Extract the (x, y) coordinate from the center of the cell holding the provided text.  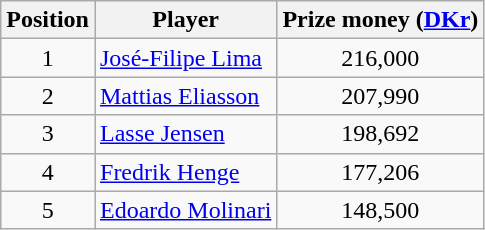
Lasse Jensen (185, 134)
5 (48, 210)
Mattias Eliasson (185, 96)
Fredrik Henge (185, 172)
4 (48, 172)
177,206 (380, 172)
1 (48, 58)
2 (48, 96)
Prize money (DKr) (380, 20)
148,500 (380, 210)
Player (185, 20)
José-Filipe Lima (185, 58)
216,000 (380, 58)
3 (48, 134)
Position (48, 20)
207,990 (380, 96)
Edoardo Molinari (185, 210)
198,692 (380, 134)
